Find where the given text appears and provide that cell's center as (x, y) coordinate. 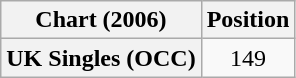
149 (248, 58)
UK Singles (OCC) (101, 58)
Position (248, 20)
Chart (2006) (101, 20)
